Output the [X, Y] coordinate of the center of the cell containing the given text.  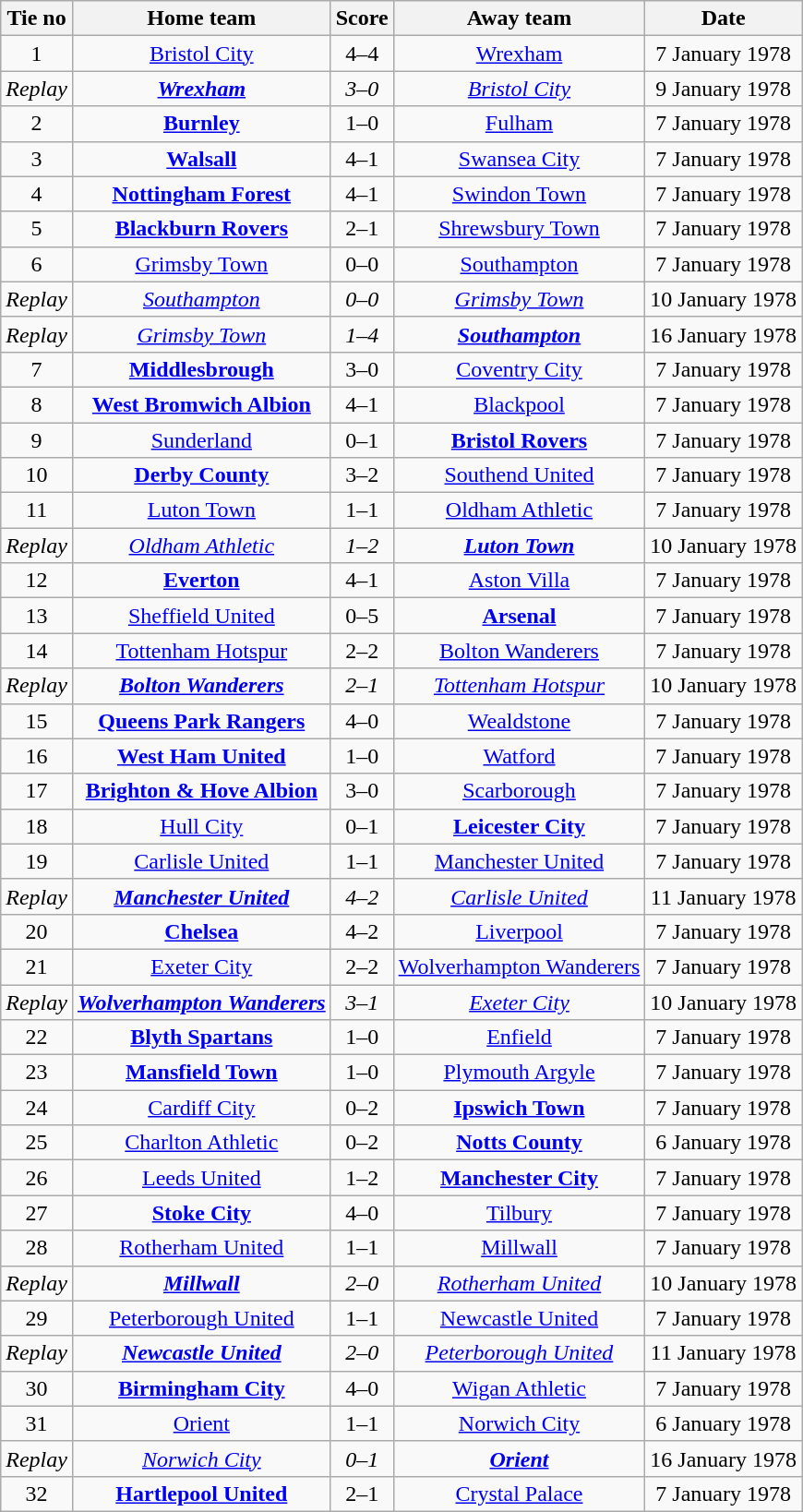
25 [37, 1143]
Derby County [201, 475]
Tie no [37, 18]
Watford [519, 756]
Blackburn Rovers [201, 229]
Chelsea [201, 931]
22 [37, 1038]
13 [37, 616]
Hartlepool United [201, 1494]
4–4 [362, 54]
Birmingham City [201, 1388]
1–4 [362, 334]
19 [37, 861]
Everton [201, 581]
8 [37, 404]
7 [37, 369]
14 [37, 651]
9 [37, 440]
Walsall [201, 159]
Liverpool [519, 931]
Mansfield Town [201, 1073]
Wigan Athletic [519, 1388]
3 [37, 159]
Burnley [201, 124]
Manchester City [519, 1178]
Bristol Rovers [519, 440]
26 [37, 1178]
10 [37, 475]
9 January 1978 [724, 89]
Away team [519, 18]
Notts County [519, 1143]
Arsenal [519, 616]
West Bromwich Albion [201, 404]
18 [37, 826]
Leicester City [519, 826]
32 [37, 1494]
2 [37, 124]
24 [37, 1108]
Cardiff City [201, 1108]
Aston Villa [519, 581]
21 [37, 966]
Swindon Town [519, 194]
Blyth Spartans [201, 1038]
Coventry City [519, 369]
Nottingham Forest [201, 194]
23 [37, 1073]
20 [37, 931]
Home team [201, 18]
Ipswich Town [519, 1108]
Date [724, 18]
3–1 [362, 1002]
Plymouth Argyle [519, 1073]
12 [37, 581]
1 [37, 54]
Tilbury [519, 1213]
Stoke City [201, 1213]
0–5 [362, 616]
4 [37, 194]
5 [37, 229]
Shrewsbury Town [519, 229]
Scarborough [519, 791]
Enfield [519, 1038]
Middlesbrough [201, 369]
Fulham [519, 124]
Charlton Athletic [201, 1143]
Blackpool [519, 404]
30 [37, 1388]
Swansea City [519, 159]
Sheffield United [201, 616]
Sunderland [201, 440]
3–2 [362, 475]
31 [37, 1423]
Hull City [201, 826]
6 [37, 264]
Leeds United [201, 1178]
16 [37, 756]
West Ham United [201, 756]
Brighton & Hove Albion [201, 791]
11 [37, 510]
Score [362, 18]
27 [37, 1213]
29 [37, 1318]
Wealdstone [519, 721]
Southend United [519, 475]
Crystal Palace [519, 1494]
28 [37, 1248]
17 [37, 791]
15 [37, 721]
Queens Park Rangers [201, 721]
